Identify which cell holds the provided text, then report its [X, Y] central coordinate. 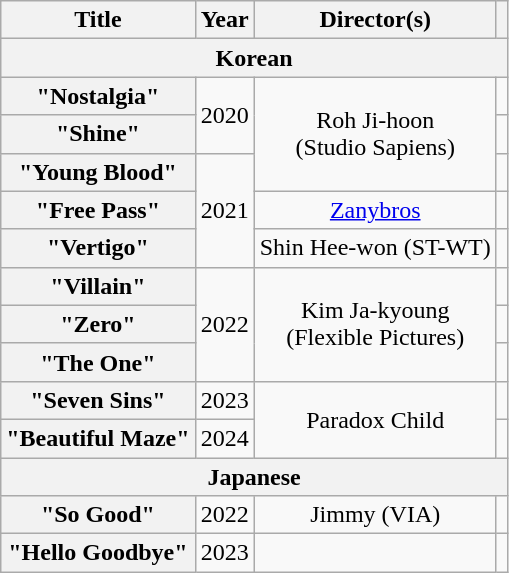
"Shine" [98, 134]
"Beautiful Maze" [98, 438]
"Free Pass" [98, 210]
"So Good" [98, 515]
Korean [254, 58]
2020 [224, 115]
"Villain" [98, 286]
"Zero" [98, 324]
Japanese [254, 477]
Director(s) [375, 20]
"Hello Goodbye" [98, 553]
2024 [224, 438]
Paradox Child [375, 419]
Kim Ja-kyoung(Flexible Pictures) [375, 324]
"Vertigo" [98, 248]
"Young Blood" [98, 172]
Roh Ji-hoon(Studio Sapiens) [375, 134]
Title [98, 20]
Jimmy (VIA) [375, 515]
"Nostalgia" [98, 96]
Year [224, 20]
Zanybros [375, 210]
"Seven Sins" [98, 400]
"The One" [98, 362]
Shin Hee-won (ST-WT) [375, 248]
2021 [224, 210]
